Scan for the cell matching the given text and deliver its (X, Y) coordinate at center. 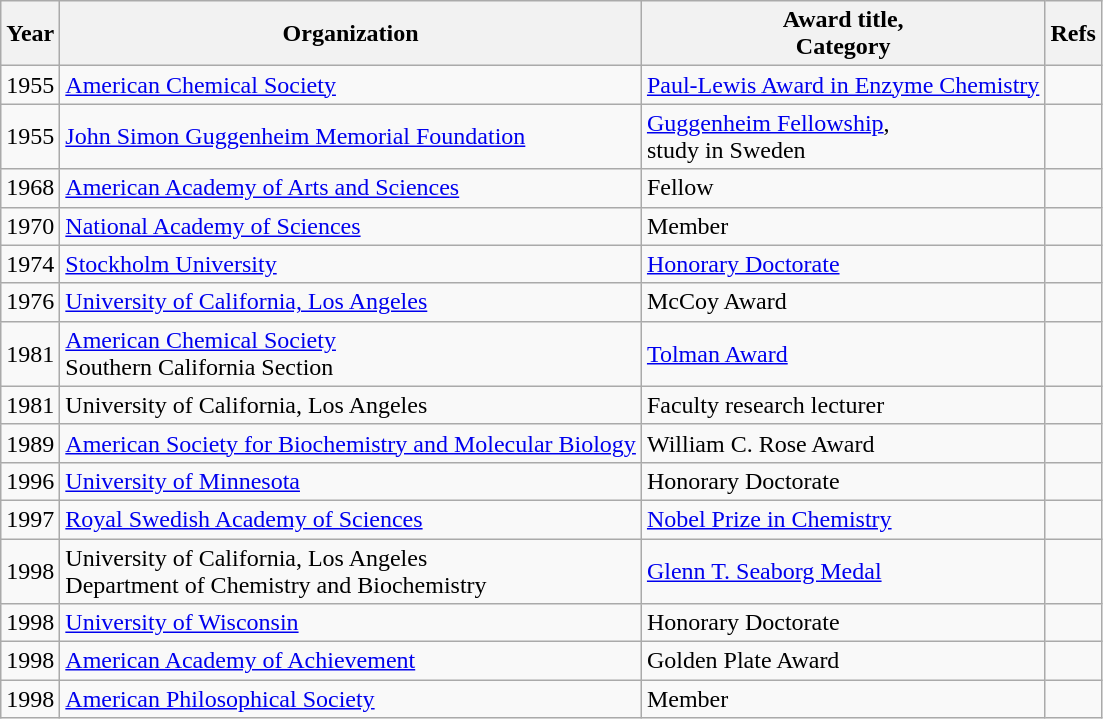
Nobel Prize in Chemistry (842, 519)
1996 (30, 481)
Award title,Category (842, 34)
Organization (351, 34)
Glenn T. Seaborg Medal (842, 570)
Faculty research lecturer (842, 405)
Fellow (842, 188)
University of Wisconsin (351, 623)
Guggenheim Fellowship,study in Sweden (842, 136)
American Academy of Arts and Sciences (351, 188)
American Society for Biochemistry and Molecular Biology (351, 443)
1989 (30, 443)
John Simon Guggenheim Memorial Foundation (351, 136)
University of Minnesota (351, 481)
William C. Rose Award (842, 443)
Refs (1073, 34)
American Philosophical Society (351, 699)
1970 (30, 226)
National Academy of Sciences (351, 226)
McCoy Award (842, 302)
Stockholm University (351, 264)
1976 (30, 302)
1974 (30, 264)
American Chemical SocietySouthern California Section (351, 354)
Golden Plate Award (842, 661)
1997 (30, 519)
American Academy of Achievement (351, 661)
Year (30, 34)
University of California, Los AngelesDepartment of Chemistry and Biochemistry (351, 570)
Tolman Award (842, 354)
1968 (30, 188)
American Chemical Society (351, 85)
Paul-Lewis Award in Enzyme Chemistry (842, 85)
Royal Swedish Academy of Sciences (351, 519)
